Capture the cell that displays the provided text and extract its (x, y) central coordinate. 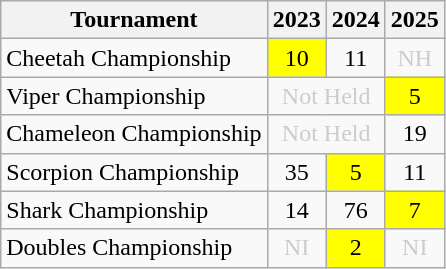
Chameleon Championship (134, 134)
Shark Championship (134, 210)
76 (356, 210)
Cheetah Championship (134, 58)
Scorpion Championship (134, 172)
Doubles Championship (134, 248)
Tournament (134, 20)
NH (414, 58)
2 (356, 248)
2024 (356, 20)
19 (414, 134)
2023 (296, 20)
Viper Championship (134, 96)
7 (414, 210)
10 (296, 58)
14 (296, 210)
2025 (414, 20)
35 (296, 172)
